Capture the cell that displays the provided text and extract its [X, Y] central coordinate. 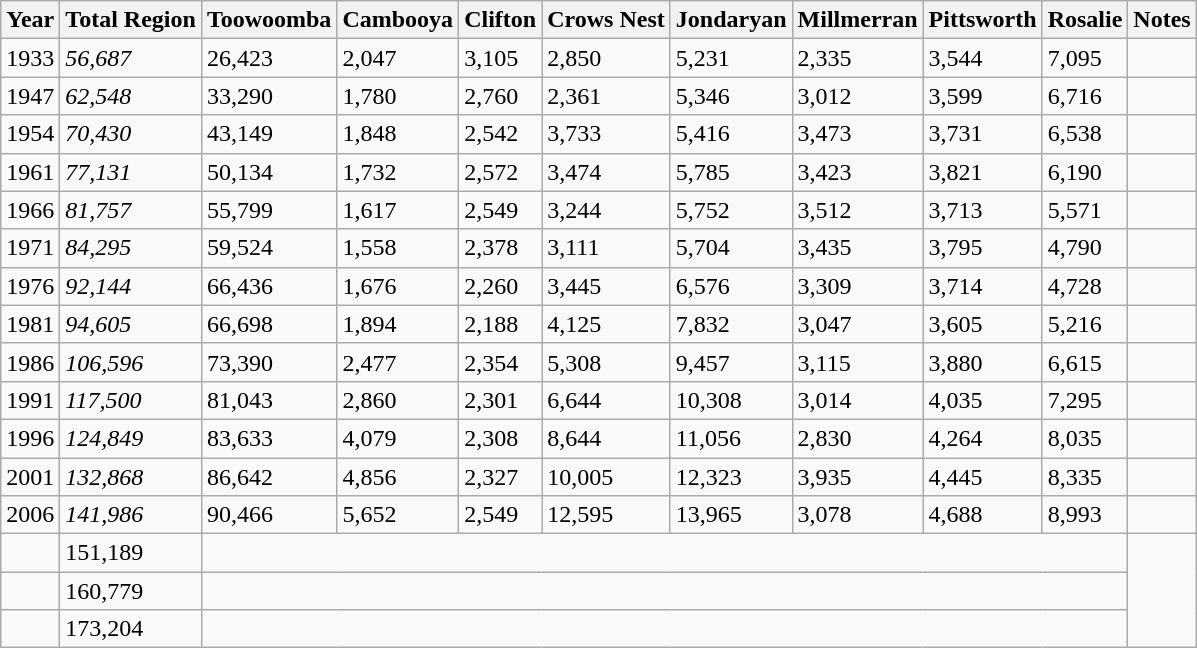
3,880 [982, 362]
2,354 [500, 362]
3,435 [858, 248]
3,244 [606, 210]
2,188 [500, 324]
4,445 [982, 477]
1,848 [398, 134]
1981 [30, 324]
5,652 [398, 515]
5,416 [731, 134]
2,308 [500, 438]
1976 [30, 286]
3,423 [858, 172]
5,231 [731, 58]
5,216 [1085, 324]
7,295 [1085, 400]
8,644 [606, 438]
9,457 [731, 362]
4,079 [398, 438]
5,308 [606, 362]
Jondaryan [731, 20]
1947 [30, 96]
7,095 [1085, 58]
4,264 [982, 438]
3,474 [606, 172]
3,012 [858, 96]
1,558 [398, 248]
1954 [30, 134]
Cambooya [398, 20]
12,595 [606, 515]
66,436 [269, 286]
2,860 [398, 400]
2,260 [500, 286]
1,676 [398, 286]
1,732 [398, 172]
1971 [30, 248]
151,189 [131, 553]
33,290 [269, 96]
3,473 [858, 134]
2,378 [500, 248]
173,204 [131, 629]
1,780 [398, 96]
6,615 [1085, 362]
1986 [30, 362]
Clifton [500, 20]
1961 [30, 172]
1,617 [398, 210]
1991 [30, 400]
Pittsworth [982, 20]
3,309 [858, 286]
2,477 [398, 362]
3,731 [982, 134]
84,295 [131, 248]
55,799 [269, 210]
2,301 [500, 400]
Year [30, 20]
6,716 [1085, 96]
3,713 [982, 210]
3,512 [858, 210]
2,830 [858, 438]
Toowoomba [269, 20]
3,821 [982, 172]
Crows Nest [606, 20]
Notes [1162, 20]
106,596 [131, 362]
1996 [30, 438]
117,500 [131, 400]
2,850 [606, 58]
3,111 [606, 248]
4,035 [982, 400]
4,790 [1085, 248]
8,335 [1085, 477]
6,576 [731, 286]
3,605 [982, 324]
86,642 [269, 477]
Total Region [131, 20]
3,714 [982, 286]
1966 [30, 210]
59,524 [269, 248]
3,014 [858, 400]
2001 [30, 477]
2006 [30, 515]
3,544 [982, 58]
6,538 [1085, 134]
1,894 [398, 324]
2,327 [500, 477]
10,005 [606, 477]
62,548 [131, 96]
4,856 [398, 477]
3,733 [606, 134]
Millmerran [858, 20]
1933 [30, 58]
3,105 [500, 58]
4,125 [606, 324]
Rosalie [1085, 20]
70,430 [131, 134]
4,688 [982, 515]
50,134 [269, 172]
124,849 [131, 438]
4,728 [1085, 286]
160,779 [131, 591]
5,346 [731, 96]
2,047 [398, 58]
26,423 [269, 58]
83,633 [269, 438]
73,390 [269, 362]
66,698 [269, 324]
12,323 [731, 477]
3,047 [858, 324]
8,993 [1085, 515]
81,043 [269, 400]
92,144 [131, 286]
8,035 [1085, 438]
13,965 [731, 515]
56,687 [131, 58]
2,361 [606, 96]
3,115 [858, 362]
43,149 [269, 134]
3,599 [982, 96]
6,644 [606, 400]
81,757 [131, 210]
3,078 [858, 515]
5,785 [731, 172]
5,704 [731, 248]
3,445 [606, 286]
7,832 [731, 324]
90,466 [269, 515]
10,308 [731, 400]
2,542 [500, 134]
3,935 [858, 477]
141,986 [131, 515]
2,335 [858, 58]
11,056 [731, 438]
2,572 [500, 172]
6,190 [1085, 172]
132,868 [131, 477]
2,760 [500, 96]
77,131 [131, 172]
5,571 [1085, 210]
94,605 [131, 324]
5,752 [731, 210]
3,795 [982, 248]
